Scan for the cell matching the given text and deliver its (X, Y) coordinate at center. 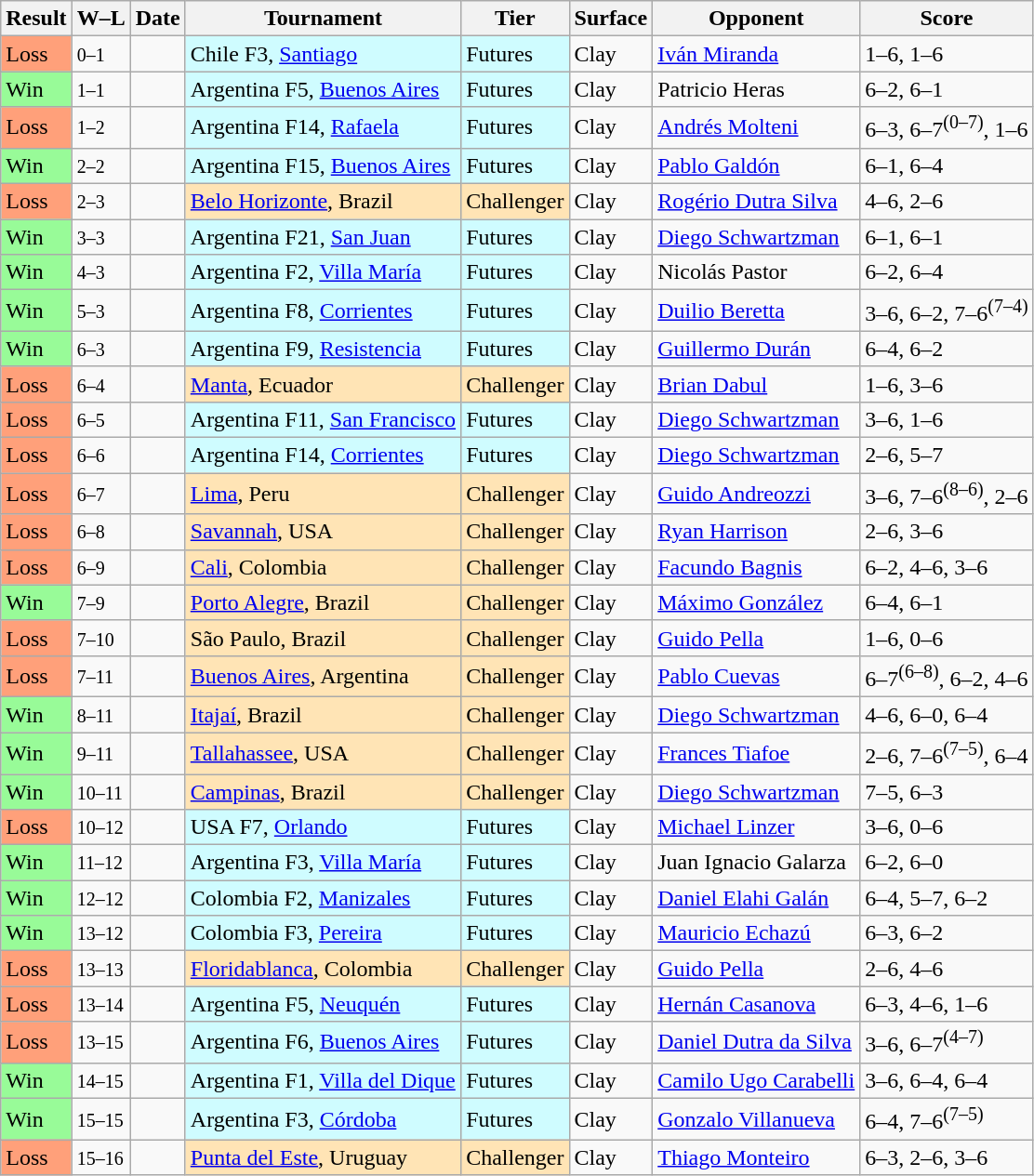
Opponent (757, 19)
Argentina F9, Resistencia (323, 349)
6–3, 4–6, 1–6 (947, 1004)
Argentina F5, Neuquén (323, 1004)
USA F7, Orlando (323, 827)
Hernán Casanova (757, 1004)
Argentina F3, Villa María (323, 863)
7–9 (100, 602)
Nicolás Pastor (757, 272)
Argentina F14, Corrientes (323, 455)
Itajaí, Brazil (323, 715)
6–7(6–8), 6–2, 4–6 (947, 677)
2–2 (100, 165)
Surface (611, 19)
2–6, 7–6(7–5), 6–4 (947, 753)
3–3 (100, 237)
Pablo Cuevas (757, 677)
Chile F3, Santiago (323, 54)
Argentina F3, Córdoba (323, 1119)
6–2, 4–6, 3–6 (947, 567)
Buenos Aires, Argentina (323, 677)
Argentina F8, Corrientes (323, 311)
Brian Dabul (757, 384)
Argentina F15, Buenos Aires (323, 165)
15–16 (100, 1157)
3–6, 6–2, 7–6(7–4) (947, 311)
Argentina F11, San Francisco (323, 419)
Result (36, 19)
6–1, 6–1 (947, 237)
Tournament (323, 19)
Frances Tiafoe (757, 753)
Campinas, Brazil (323, 792)
Juan Ignacio Galarza (757, 863)
6–7 (100, 495)
6–2, 6–4 (947, 272)
Date (158, 19)
4–6, 2–6 (947, 202)
Manta, Ecuador (323, 384)
6–4 (100, 384)
2–6, 4–6 (947, 969)
6–2, 6–0 (947, 863)
3–6, 0–6 (947, 827)
1–6, 3–6 (947, 384)
4–3 (100, 272)
2–3 (100, 202)
Gonzalo Villanueva (757, 1119)
11–12 (100, 863)
13–15 (100, 1043)
6–9 (100, 567)
Tier (515, 19)
6–5 (100, 419)
Argentina F1, Villa del Dique (323, 1081)
10–12 (100, 827)
0–1 (100, 54)
3–6, 6–4, 6–4 (947, 1081)
6–3, 6–7(0–7), 1–6 (947, 128)
6–3, 6–2 (947, 933)
15–15 (100, 1119)
Lima, Peru (323, 495)
1–6, 0–6 (947, 638)
Ryan Harrison (757, 532)
8–11 (100, 715)
Patricio Heras (757, 89)
3–6, 6–7(4–7) (947, 1043)
Cali, Colombia (323, 567)
13–14 (100, 1004)
Argentina F21, San Juan (323, 237)
Savannah, USA (323, 532)
São Paulo, Brazil (323, 638)
Score (947, 19)
Argentina F2, Villa María (323, 272)
5–3 (100, 311)
Michael Linzer (757, 827)
Rogério Dutra Silva (757, 202)
1–6, 1–6 (947, 54)
Belo Horizonte, Brazil (323, 202)
6–6 (100, 455)
7–10 (100, 638)
6–4, 6–1 (947, 602)
6–2, 6–1 (947, 89)
Iván Miranda (757, 54)
7–5, 6–3 (947, 792)
Daniel Dutra da Silva (757, 1043)
Pablo Galdón (757, 165)
Punta del Este, Uruguay (323, 1157)
6–1, 6–4 (947, 165)
Daniel Elahi Galán (757, 898)
Máximo González (757, 602)
6–4, 5–7, 6–2 (947, 898)
Argentina F6, Buenos Aires (323, 1043)
W–L (100, 19)
Argentina F5, Buenos Aires (323, 89)
2–6, 3–6 (947, 532)
Guido Andreozzi (757, 495)
Andrés Molteni (757, 128)
Thiago Monteiro (757, 1157)
Facundo Bagnis (757, 567)
7–11 (100, 677)
Guillermo Durán (757, 349)
Colombia F2, Manizales (323, 898)
14–15 (100, 1081)
Duilio Beretta (757, 311)
12–12 (100, 898)
13–12 (100, 933)
Camilo Ugo Carabelli (757, 1081)
9–11 (100, 753)
6–3 (100, 349)
3–6, 7–6(8–6), 2–6 (947, 495)
Floridablanca, Colombia (323, 969)
Colombia F3, Pereira (323, 933)
13–13 (100, 969)
1–2 (100, 128)
6–4, 6–2 (947, 349)
6–4, 7–6(7–5) (947, 1119)
6–8 (100, 532)
4–6, 6–0, 6–4 (947, 715)
3–6, 1–6 (947, 419)
10–11 (100, 792)
Mauricio Echazú (757, 933)
Argentina F14, Rafaela (323, 128)
Tallahassee, USA (323, 753)
Porto Alegre, Brazil (323, 602)
1–1 (100, 89)
6–3, 2–6, 3–6 (947, 1157)
2–6, 5–7 (947, 455)
